From the cell containing the given text, extract its center point as (x, y) coordinate. 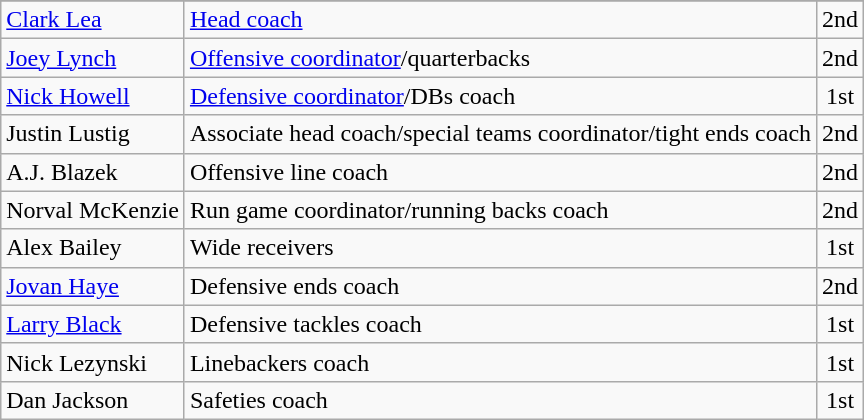
Defensive coordinator/DBs coach (500, 96)
Linebackers coach (500, 362)
Alex Bailey (93, 248)
Larry Black (93, 324)
Joey Lynch (93, 58)
Offensive line coach (500, 172)
Safeties coach (500, 400)
Wide receivers (500, 248)
Associate head coach/special teams coordinator/tight ends coach (500, 134)
Nick Lezynski (93, 362)
Jovan Haye (93, 286)
Offensive coordinator/quarterbacks (500, 58)
Justin Lustig (93, 134)
Defensive tackles coach (500, 324)
Clark Lea (93, 20)
Dan Jackson (93, 400)
Head coach (500, 20)
Run game coordinator/running backs coach (500, 210)
Norval McKenzie (93, 210)
Defensive ends coach (500, 286)
A.J. Blazek (93, 172)
Nick Howell (93, 96)
